From the cell containing the given text, extract its center point as [X, Y] coordinate. 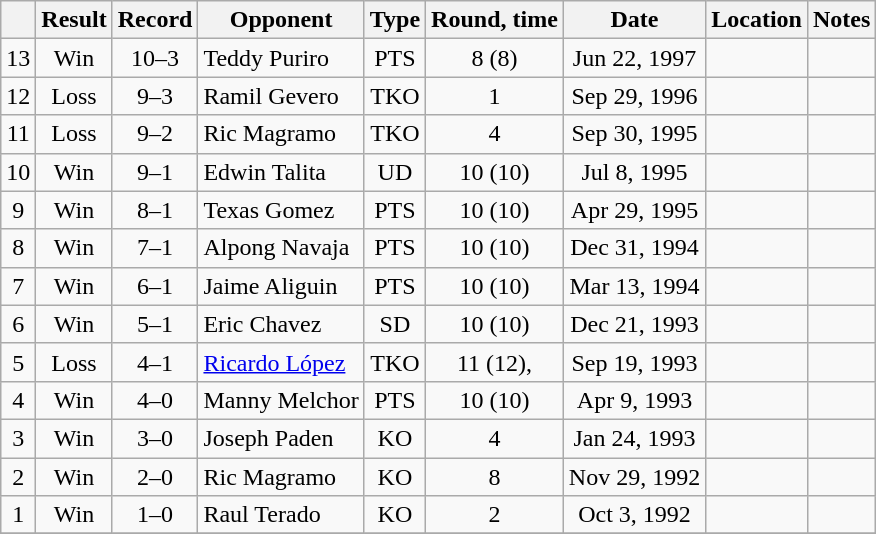
Jan 24, 1993 [634, 438]
Type [394, 20]
1–0 [155, 515]
Dec 31, 1994 [634, 248]
Record [155, 20]
Sep 30, 1995 [634, 134]
Oct 3, 1992 [634, 515]
Texas Gomez [281, 210]
4–1 [155, 362]
Dec 21, 1993 [634, 324]
9 [18, 210]
Alpong Navaja [281, 248]
Sep 19, 1993 [634, 362]
11 (12), [495, 362]
Raul Terado [281, 515]
Notes [841, 20]
Mar 13, 1994 [634, 286]
Nov 29, 1992 [634, 477]
13 [18, 58]
Round, time [495, 20]
Jul 8, 1995 [634, 172]
9–1 [155, 172]
9–3 [155, 96]
7–1 [155, 248]
5 [18, 362]
Joseph Paden [281, 438]
10 [18, 172]
SD [394, 324]
Jaime Aliguin [281, 286]
12 [18, 96]
Eric Chavez [281, 324]
7 [18, 286]
4–0 [155, 400]
11 [18, 134]
Ricardo López [281, 362]
2–0 [155, 477]
Teddy Puriro [281, 58]
UD [394, 172]
Result [74, 20]
Apr 29, 1995 [634, 210]
3 [18, 438]
Edwin Talita [281, 172]
10–3 [155, 58]
3–0 [155, 438]
Jun 22, 1997 [634, 58]
6 [18, 324]
8 (8) [495, 58]
8–1 [155, 210]
9–2 [155, 134]
Date [634, 20]
Location [757, 20]
Apr 9, 1993 [634, 400]
5–1 [155, 324]
Ramil Gevero [281, 96]
Sep 29, 1996 [634, 96]
6–1 [155, 286]
Opponent [281, 20]
Manny Melchor [281, 400]
